Provide the (x, y) coordinate of the cell's center where the given text is located.  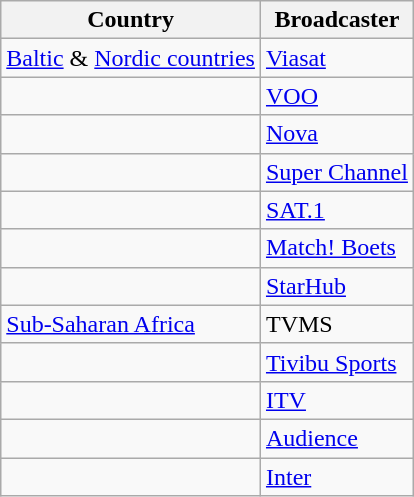
ITV (336, 400)
Match! Boets (336, 248)
Viasat (336, 58)
VOO (336, 96)
Nova (336, 134)
TVMS (336, 324)
Super Channel (336, 172)
StarHub (336, 286)
Country (131, 20)
Broadcaster (336, 20)
Audience (336, 438)
Sub-Saharan Africa (131, 324)
SAT.1 (336, 210)
Tivibu Sports (336, 362)
Inter (336, 477)
Baltic & Nordic countries (131, 58)
